Determine the (x, y) coordinate at the center of the cell enclosing the given text.  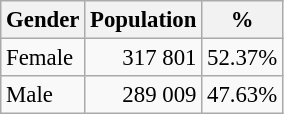
Male (43, 95)
52.37% (242, 58)
47.63% (242, 95)
% (242, 20)
Female (43, 58)
Gender (43, 20)
289 009 (144, 95)
317 801 (144, 58)
Population (144, 20)
